For the text-containing cell, return its midpoint in (x, y) coordinate format. 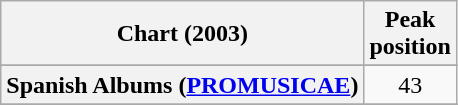
Peakposition (410, 34)
43 (410, 85)
Spanish Albums (PROMUSICAE) (182, 85)
Chart (2003) (182, 34)
